Locate the cell with the specified text and output its (x, y) center coordinate. 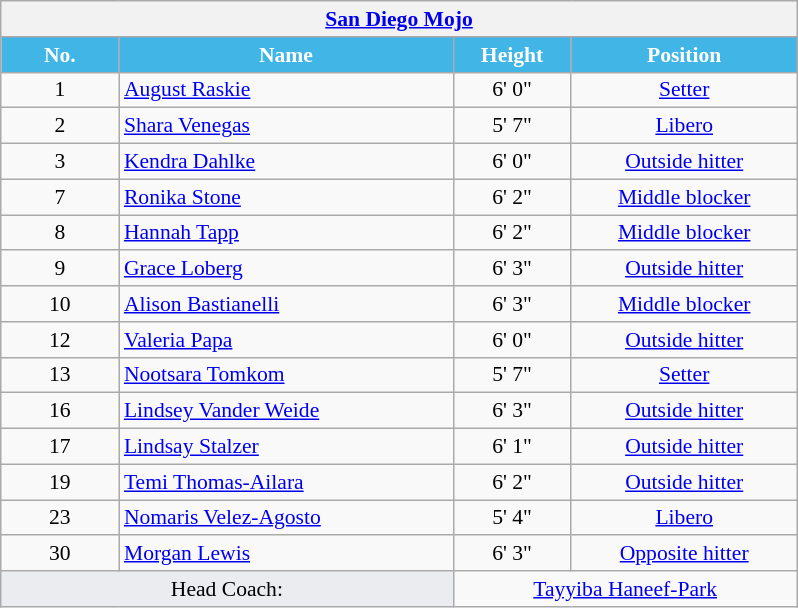
San Diego Mojo (399, 19)
Head Coach: (227, 589)
6' 1" (512, 447)
1 (60, 90)
10 (60, 304)
13 (60, 375)
3 (60, 162)
Valeria Papa (286, 340)
Tayyiba Haneef-Park (625, 589)
23 (60, 518)
No. (60, 55)
Morgan Lewis (286, 554)
Position (684, 55)
30 (60, 554)
16 (60, 411)
7 (60, 197)
9 (60, 269)
Nomaris Velez-Agosto (286, 518)
5' 4" (512, 518)
Name (286, 55)
August Raskie (286, 90)
Temi Thomas-Ailara (286, 482)
Shara Venegas (286, 126)
Lindsey Vander Weide (286, 411)
12 (60, 340)
Height (512, 55)
Opposite hitter (684, 554)
Nootsara Tomkom (286, 375)
19 (60, 482)
Grace Loberg (286, 269)
2 (60, 126)
Alison Bastianelli (286, 304)
Kendra Dahlke (286, 162)
8 (60, 233)
Lindsay Stalzer (286, 447)
Ronika Stone (286, 197)
Hannah Tapp (286, 233)
17 (60, 447)
